From the cell containing the given text, extract its center point as [X, Y] coordinate. 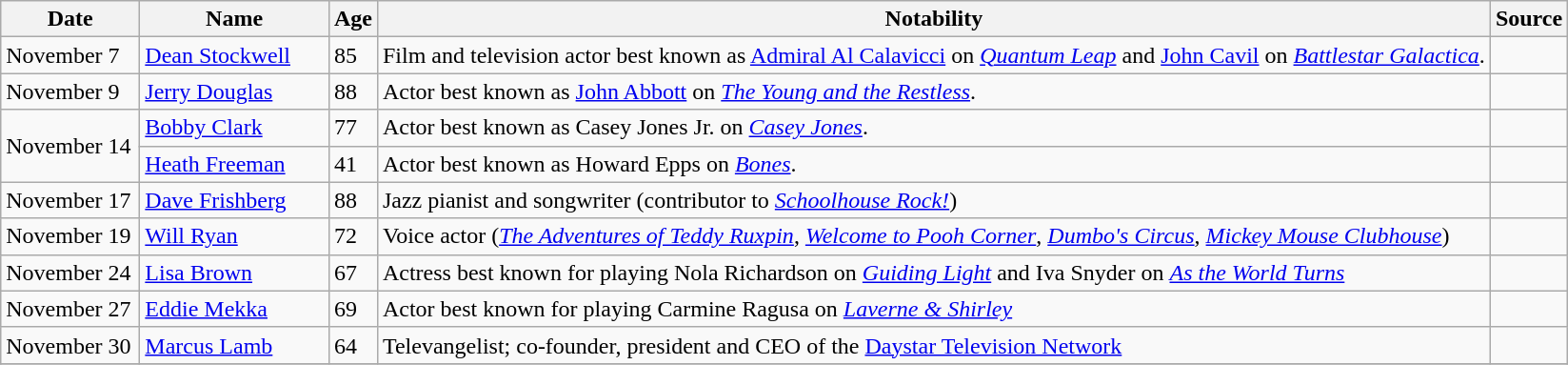
Actress best known for playing Nola Richardson on Guiding Light and Iva Snyder on As the World Turns [933, 273]
Jerry Douglas [234, 91]
41 [352, 164]
November 19 [70, 236]
Source [1529, 19]
November 24 [70, 273]
Dean Stockwell [234, 55]
November 30 [70, 345]
85 [352, 55]
Will Ryan [234, 236]
Lisa Brown [234, 273]
72 [352, 236]
Marcus Lamb [234, 345]
Actor best known as Howard Epps on Bones. [933, 164]
Actor best known as John Abbott on The Young and the Restless. [933, 91]
Jazz pianist and songwriter (contributor to Schoolhouse Rock!) [933, 200]
69 [352, 309]
November 9 [70, 91]
Heath Freeman [234, 164]
November 14 [70, 146]
November 7 [70, 55]
Actor best known as Casey Jones Jr. on Casey Jones. [933, 128]
Age [352, 19]
Date [70, 19]
November 17 [70, 200]
Voice actor (The Adventures of Teddy Ruxpin, Welcome to Pooh Corner, Dumbo's Circus, Mickey Mouse Clubhouse) [933, 236]
Film and television actor best known as Admiral Al Calavicci on Quantum Leap and John Cavil on Battlestar Galactica. [933, 55]
77 [352, 128]
Name [234, 19]
Actor best known for playing Carmine Ragusa on Laverne & Shirley [933, 309]
67 [352, 273]
November 27 [70, 309]
Eddie Mekka [234, 309]
Dave Frishberg [234, 200]
Televangelist; co-founder, president and CEO of the Daystar Television Network [933, 345]
Notability [933, 19]
Bobby Clark [234, 128]
64 [352, 345]
